Pinpoint the cell where the given text exists, returning its (X, Y) midpoint coordinate. 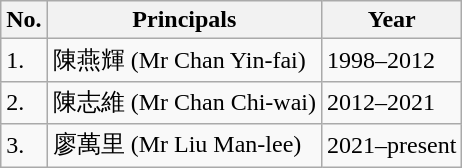
2021–present (392, 146)
廖萬里 (Mr Liu Man-lee) (184, 146)
2. (24, 102)
1998–2012 (392, 60)
陳燕輝 (Mr Chan Yin-fai) (184, 60)
1. (24, 60)
No. (24, 20)
陳志維 (Mr Chan Chi-wai) (184, 102)
2012–2021 (392, 102)
3. (24, 146)
Year (392, 20)
Principals (184, 20)
